Find where the given text appears and provide that cell's center as (X, Y) coordinate. 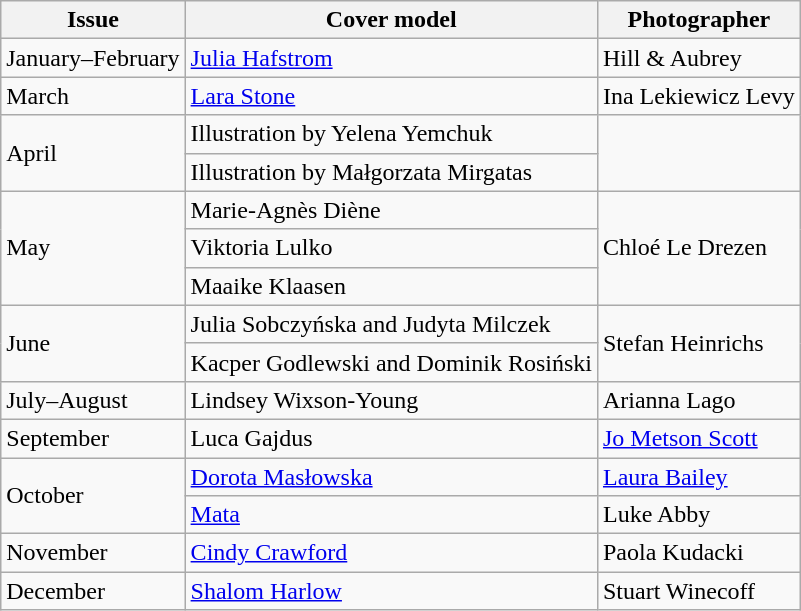
September (93, 438)
Lindsey Wixson-Young (391, 400)
Kacper Godlewski and Dominik Rosiński (391, 362)
March (93, 96)
Stuart Winecoff (698, 591)
November (93, 553)
Arianna Lago (698, 400)
Stefan Heinrichs (698, 343)
Maaike Klaasen (391, 286)
Luca Gajdus (391, 438)
July–August (93, 400)
Laura Bailey (698, 477)
Viktoria Lulko (391, 248)
Hill & Aubrey (698, 58)
Illustration by Małgorzata Mirgatas (391, 172)
Luke Abby (698, 515)
Marie-Agnès Diène (391, 210)
Chloé Le Drezen (698, 248)
Julia Sobczyńska and Judyta Milczek (391, 324)
Dorota Masłowska (391, 477)
Mata (391, 515)
Issue (93, 20)
Lara Stone (391, 96)
April (93, 153)
Paola Kudacki (698, 553)
January–February (93, 58)
Illustration by Yelena Yemchuk (391, 134)
Cindy Crawford (391, 553)
Jo Metson Scott (698, 438)
Cover model (391, 20)
June (93, 343)
Julia Hafstrom (391, 58)
October (93, 496)
May (93, 248)
December (93, 591)
Ina Lekiewicz Levy (698, 96)
Photographer (698, 20)
Shalom Harlow (391, 591)
